Provide the (X, Y) coordinate of the cell's center where the given text is located.  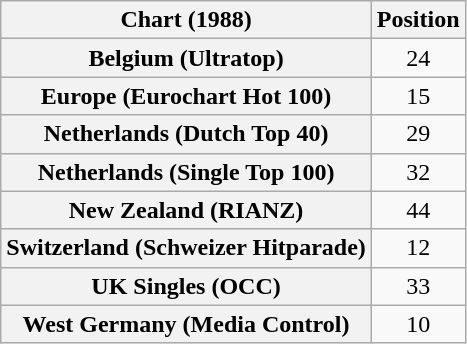
32 (418, 172)
10 (418, 324)
Position (418, 20)
44 (418, 210)
29 (418, 134)
33 (418, 286)
Netherlands (Single Top 100) (186, 172)
New Zealand (RIANZ) (186, 210)
24 (418, 58)
UK Singles (OCC) (186, 286)
Switzerland (Schweizer Hitparade) (186, 248)
Chart (1988) (186, 20)
Europe (Eurochart Hot 100) (186, 96)
Belgium (Ultratop) (186, 58)
12 (418, 248)
West Germany (Media Control) (186, 324)
15 (418, 96)
Netherlands (Dutch Top 40) (186, 134)
